Detect which cell encompasses the target text, then output its (x, y) center coordinate. 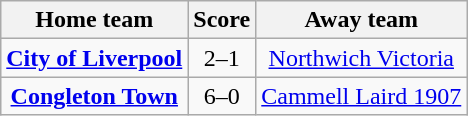
6–0 (222, 96)
Cammell Laird 1907 (362, 96)
Away team (362, 20)
Congleton Town (94, 96)
Score (222, 20)
Home team (94, 20)
City of Liverpool (94, 58)
Northwich Victoria (362, 58)
2–1 (222, 58)
